Output the (X, Y) coordinate of the center of the cell containing the given text.  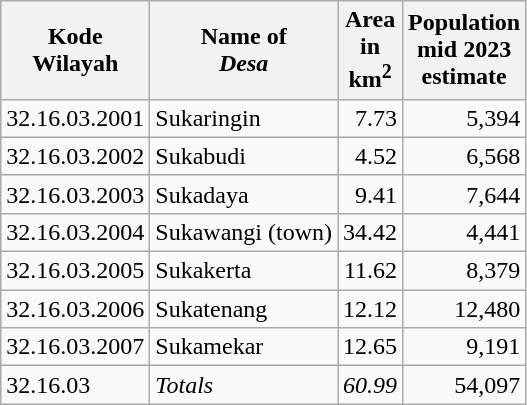
Name of Desa (244, 50)
32.16.03.2001 (76, 118)
11.62 (370, 271)
32.16.03 (76, 385)
Populationmid 2023estimate (464, 50)
Sukabudi (244, 156)
60.99 (370, 385)
4.52 (370, 156)
5,394 (464, 118)
34.42 (370, 232)
8,379 (464, 271)
7.73 (370, 118)
32.16.03.2004 (76, 232)
6,568 (464, 156)
32.16.03.2003 (76, 194)
Sukawangi (town) (244, 232)
12,480 (464, 309)
Kode Wilayah (76, 50)
9,191 (464, 347)
12.65 (370, 347)
32.16.03.2005 (76, 271)
9.41 (370, 194)
Area in km2 (370, 50)
54,097 (464, 385)
32.16.03.2007 (76, 347)
Sukaringin (244, 118)
12.12 (370, 309)
Sukakerta (244, 271)
32.16.03.2006 (76, 309)
7,644 (464, 194)
Totals (244, 385)
Sukamekar (244, 347)
Sukatenang (244, 309)
32.16.03.2002 (76, 156)
4,441 (464, 232)
Sukadaya (244, 194)
